Pinpoint the cell where the given text exists, returning its (X, Y) midpoint coordinate. 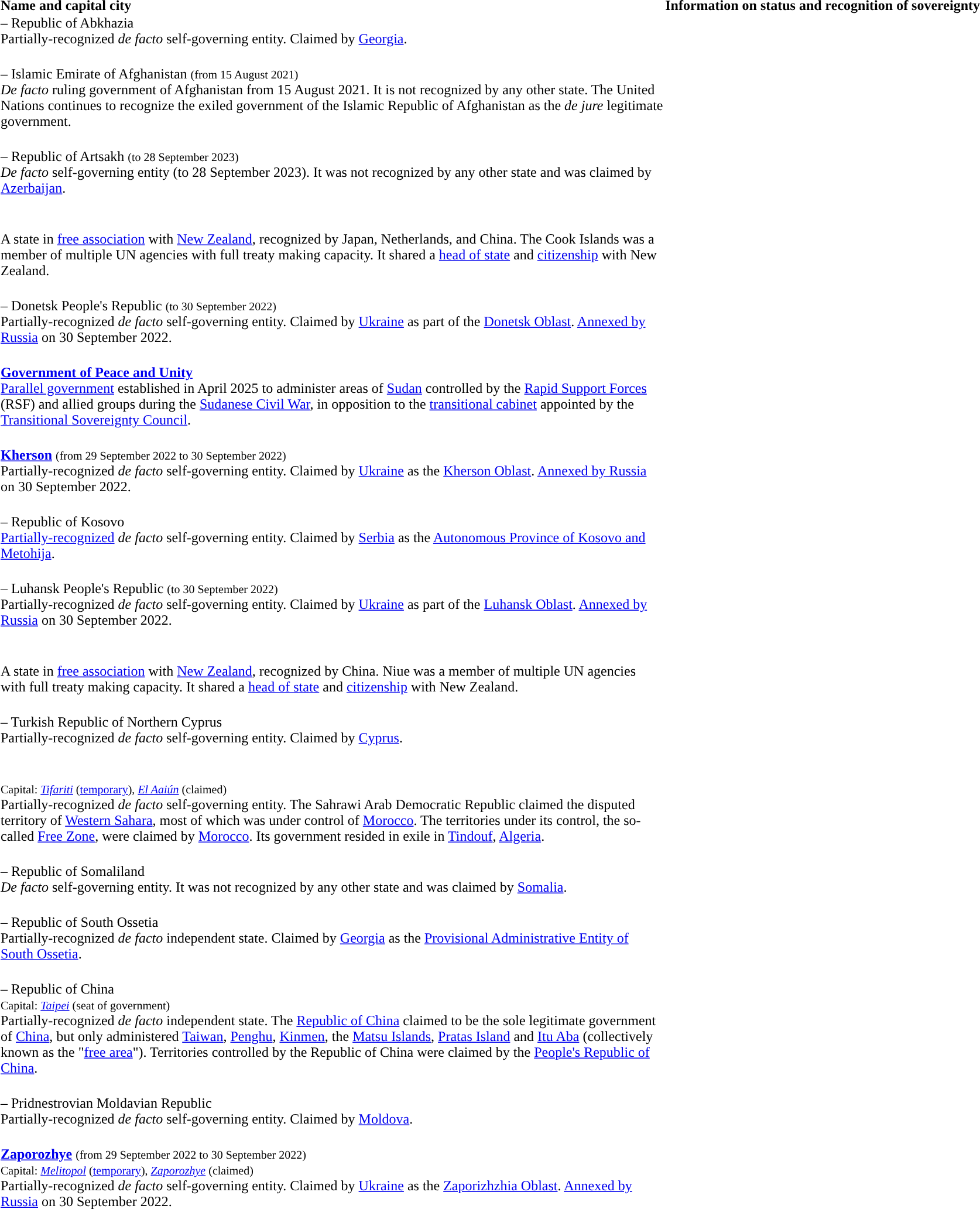
– Republic of Abkhazia Partially-recognized de facto self-governing entity. Claimed by Georgia. (332, 31)
– Republic of Kosovo Partially-recognized de facto self-governing entity. Claimed by Serbia as the Autonomous Province of Kosovo and Metohija. (332, 537)
– Turkish Republic of Northern Cyprus Partially-recognized de facto self-governing entity. Claimed by Cyprus. (332, 730)
– Republic of Somaliland De facto self-governing entity. It was not recognized by any other state and was claimed by Somalia. (332, 879)
– Pridnestrovian Moldavian Republic Partially-recognized de facto self-governing entity. Claimed by Moldova. (332, 1111)
